For the text-containing cell, return its midpoint in (X, Y) coordinate format. 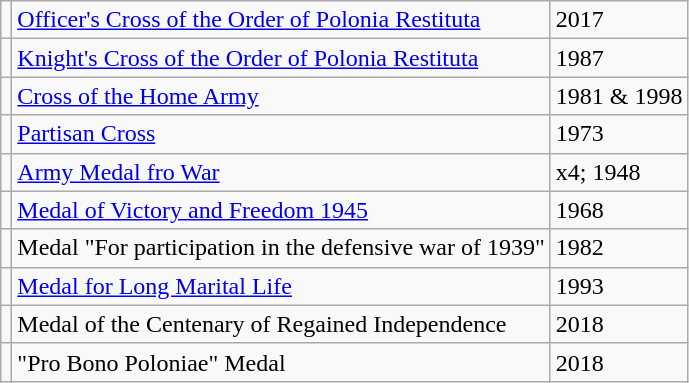
1982 (619, 248)
x4; 1948 (619, 172)
Officer's Cross of the Order of Polonia Restituta (282, 20)
1968 (619, 210)
1981 & 1998 (619, 96)
1987 (619, 58)
Medal for Long Marital Life (282, 286)
1993 (619, 286)
Medal "For participation in the defensive war of 1939" (282, 248)
Knight's Cross of the Order of Polonia Restituta (282, 58)
Partisan Cross (282, 134)
2017 (619, 20)
"Pro Bono Poloniae" Medal (282, 362)
1973 (619, 134)
Medal of the Centenary of Regained Independence (282, 324)
Army Medal fro War (282, 172)
Medal of Victory and Freedom 1945 (282, 210)
Cross of the Home Army (282, 96)
